Extract the (x, y) coordinate from the center of the cell holding the provided text.  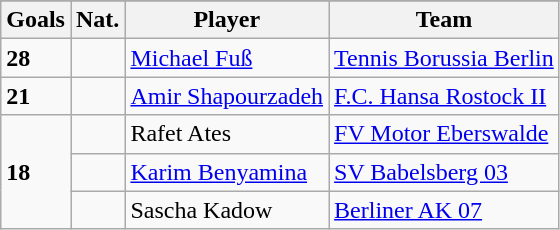
Tennis Borussia Berlin (444, 58)
Karim Benyamina (227, 172)
18 (36, 172)
SV Babelsberg 03 (444, 172)
Michael Fuß (227, 58)
Amir Shapourzadeh (227, 96)
F.C. Hansa Rostock II (444, 96)
Team (444, 20)
FV Motor Eberswalde (444, 134)
Goals (36, 20)
Player (227, 20)
21 (36, 96)
Sascha Kadow (227, 210)
Rafet Ates (227, 134)
Nat. (97, 20)
Berliner AK 07 (444, 210)
28 (36, 58)
